Output the (x, y) coordinate of the center of the cell containing the given text.  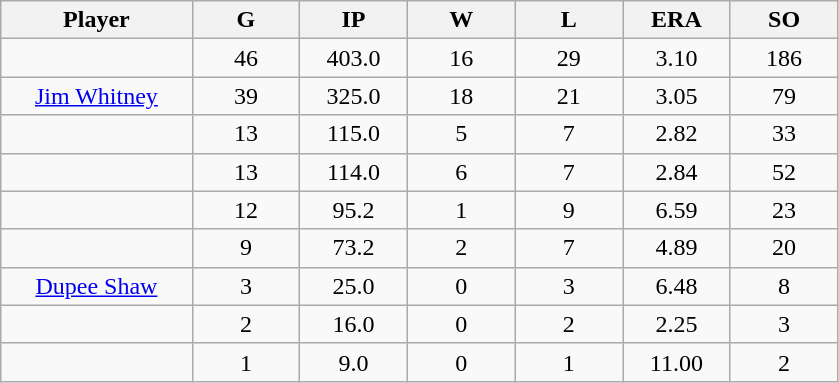
9.0 (354, 362)
5 (461, 134)
325.0 (354, 96)
SO (784, 20)
11.00 (677, 362)
G (246, 20)
73.2 (354, 248)
16 (461, 58)
2.25 (677, 324)
114.0 (354, 172)
23 (784, 210)
8 (784, 286)
25.0 (354, 286)
18 (461, 96)
6.59 (677, 210)
46 (246, 58)
Player (96, 20)
52 (784, 172)
21 (569, 96)
6.48 (677, 286)
29 (569, 58)
39 (246, 96)
3.05 (677, 96)
186 (784, 58)
6 (461, 172)
2.84 (677, 172)
ERA (677, 20)
Dupee Shaw (96, 286)
L (569, 20)
W (461, 20)
79 (784, 96)
3.10 (677, 58)
4.89 (677, 248)
20 (784, 248)
2.82 (677, 134)
IP (354, 20)
115.0 (354, 134)
16.0 (354, 324)
403.0 (354, 58)
Jim Whitney (96, 96)
33 (784, 134)
95.2 (354, 210)
12 (246, 210)
